Output the [X, Y] coordinate of the center of the cell containing the given text.  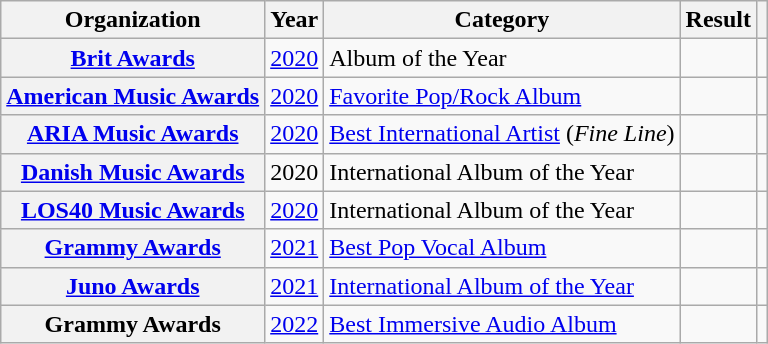
Album of the Year [502, 58]
Brit Awards [133, 58]
Best Immersive Audio Album [502, 324]
LOS40 Music Awards [133, 210]
Favorite Pop/Rock Album [502, 96]
Organization [133, 20]
2022 [294, 324]
Result [718, 20]
Danish Music Awards [133, 172]
Best Pop Vocal Album [502, 248]
Category [502, 20]
American Music Awards [133, 96]
Year [294, 20]
ARIA Music Awards [133, 134]
Juno Awards [133, 286]
Best International Artist (Fine Line) [502, 134]
